Determine the (X, Y) coordinate at the center of the cell enclosing the given text.  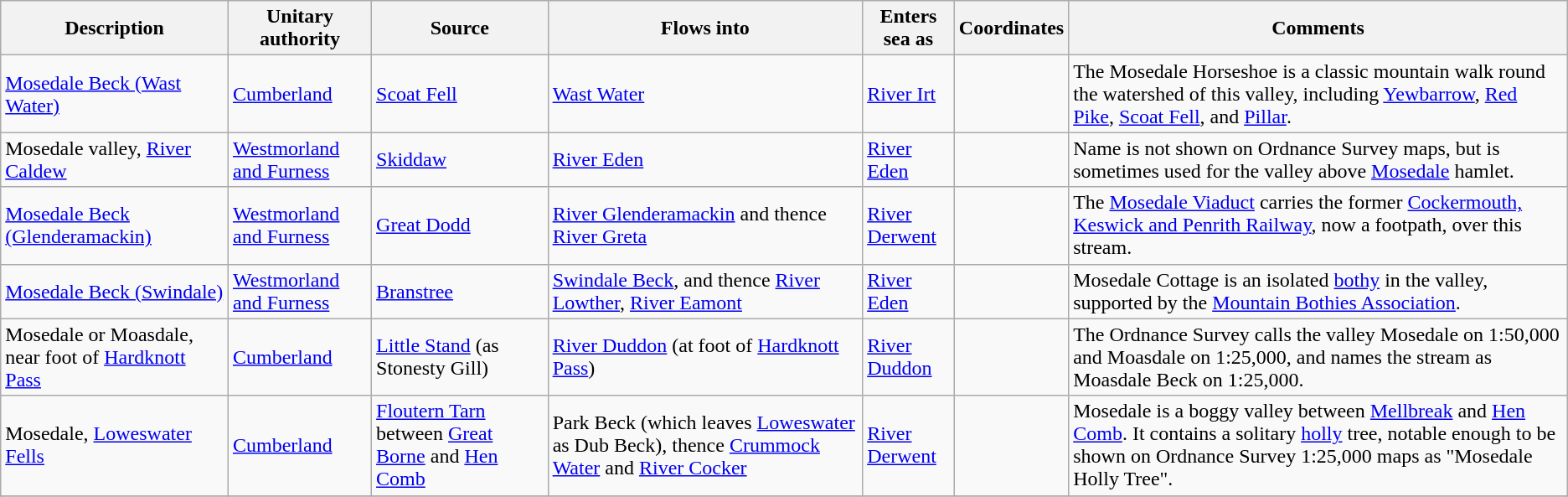
Swindale Beck, and thence River Lowther, River Eamont (705, 292)
Comments (1318, 28)
River Irt (909, 94)
The Mosedale Horseshoe is a classic mountain walk round the watershed of this valley, including Yewbarrow, Red Pike, Scoat Fell, and Pillar. (1318, 94)
Mosedale Beck (Swindale) (115, 292)
Unitary authority (300, 28)
The Mosedale Viaduct carries the former Cockermouth, Keswick and Penrith Railway, now a footpath, over this stream. (1318, 225)
River Duddon (909, 357)
Scoat Fell (461, 94)
Mosedale valley, River Caldew (115, 159)
Name is not shown on Ordnance Survey maps, but is sometimes used for the valley above Mosedale hamlet. (1318, 159)
Mosedale Beck (Glenderamackin) (115, 225)
Mosedale Beck (Wast Water) (115, 94)
River Glenderamackin and thence River Greta (705, 225)
Skiddaw (461, 159)
Coordinates (1011, 28)
Park Beck (which leaves Loweswater as Dub Beck), thence Crummock Water and River Cocker (705, 446)
Little Stand (as Stonesty Gill) (461, 357)
Mosedale or Moasdale, near foot of Hardknott Pass (115, 357)
Mosedale Cottage is an isolated bothy in the valley, supported by the Mountain Bothies Association. (1318, 292)
Floutern Tarn between Great Borne and Hen Comb (461, 446)
Great Dodd (461, 225)
Description (115, 28)
Flows into (705, 28)
The Ordnance Survey calls the valley Mosedale on 1:50,000 and Moasdale on 1:25,000, and names the stream as Moasdale Beck on 1:25,000. (1318, 357)
Mosedale, Loweswater Fells (115, 446)
River Duddon (at foot of Hardknott Pass) (705, 357)
Enters sea as (909, 28)
Source (461, 28)
Branstree (461, 292)
Wast Water (705, 94)
